Determine the [x, y] coordinate at the center of the cell enclosing the given text.  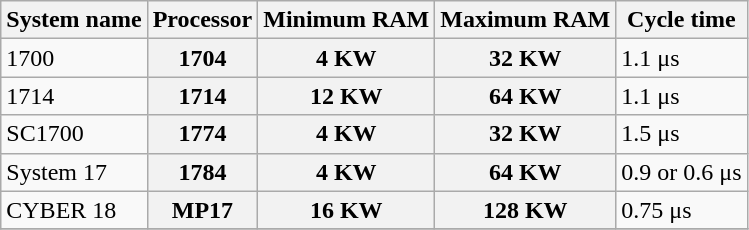
Minimum RAM [346, 20]
16 KW [346, 210]
0.9 or 0.6 μs [682, 172]
Maximum RAM [526, 20]
1700 [74, 58]
128 KW [526, 210]
SC1700 [74, 134]
CYBER 18 [74, 210]
Cycle time [682, 20]
1704 [202, 58]
System name [74, 20]
System 17 [74, 172]
12 KW [346, 96]
0.75 μs [682, 210]
1784 [202, 172]
1.5 μs [682, 134]
1774 [202, 134]
Processor [202, 20]
MP17 [202, 210]
